Determine the (x, y) coordinate at the center of the cell enclosing the given text.  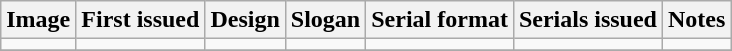
Image (38, 20)
Slogan (325, 20)
First issued (140, 20)
Serials issued (588, 20)
Notes (696, 20)
Design (245, 20)
Serial format (440, 20)
